Pinpoint the cell where the given text exists, returning its [X, Y] midpoint coordinate. 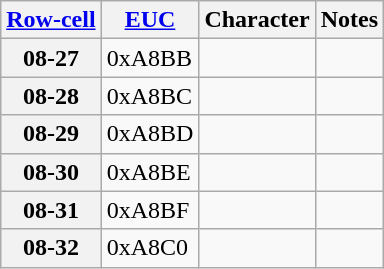
08-32 [51, 248]
Character [257, 20]
0xA8BC [150, 96]
0xA8BD [150, 134]
Row-cell [51, 20]
EUC [150, 20]
0xA8C0 [150, 248]
08-31 [51, 210]
08-27 [51, 58]
08-30 [51, 172]
0xA8BE [150, 172]
0xA8BB [150, 58]
08-28 [51, 96]
08-29 [51, 134]
0xA8BF [150, 210]
Notes [349, 20]
